Output the [x, y] coordinate of the center of the cell containing the given text.  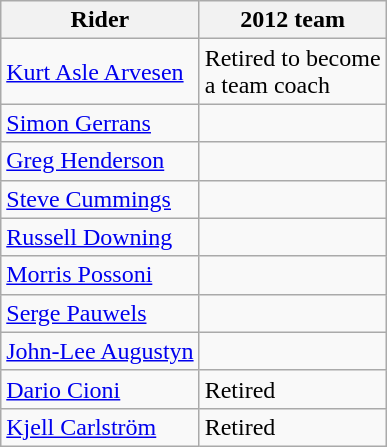
Rider [100, 20]
Steve Cummings [100, 199]
2012 team [292, 20]
Kurt Asle Arvesen [100, 72]
Russell Downing [100, 237]
John-Lee Augustyn [100, 351]
Dario Cioni [100, 389]
Retired to become a team coach [292, 72]
Simon Gerrans [100, 123]
Serge Pauwels [100, 313]
Kjell Carlström [100, 427]
Morris Possoni [100, 275]
Greg Henderson [100, 161]
